Extract the [x, y] coordinate from the center of the cell holding the provided text.  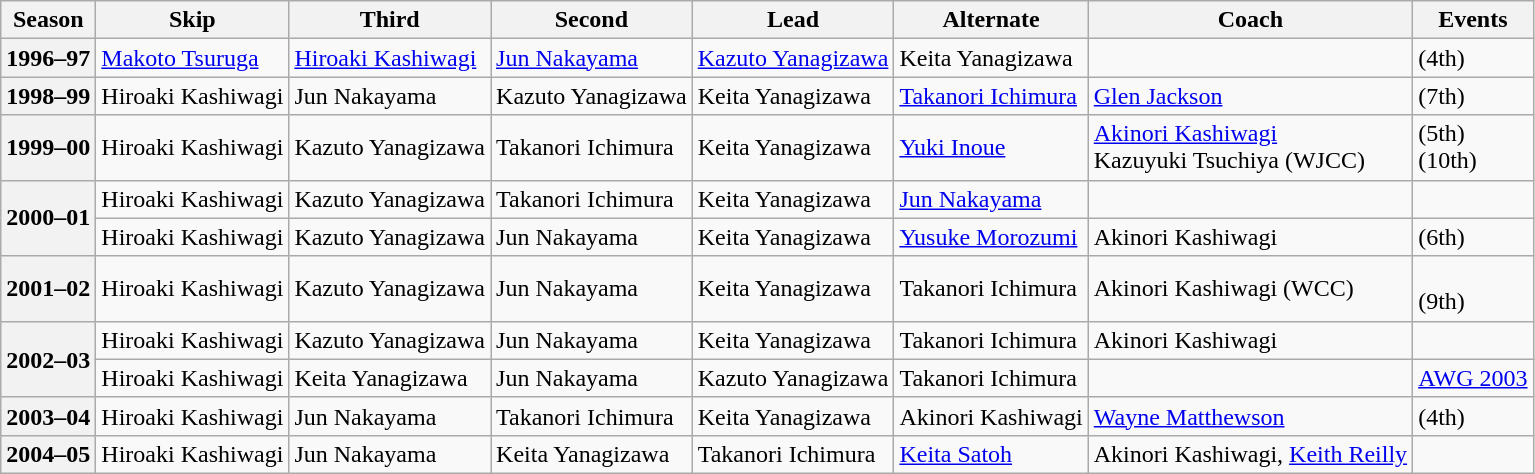
Events [1473, 20]
Wayne Matthewson [1250, 416]
(7th) [1473, 96]
2004–05 [48, 454]
(5th) (10th) [1473, 148]
2003–04 [48, 416]
(9th) [1473, 288]
2000–01 [48, 218]
Makoto Tsuruga [192, 58]
Third [390, 20]
2001–02 [48, 288]
Yuki Inoue [991, 148]
Second [592, 20]
Yusuke Morozumi [991, 237]
1998–99 [48, 96]
Skip [192, 20]
Season [48, 20]
Keita Satoh [991, 454]
Coach [1250, 20]
Akinori Kashiwagi, Keith Reilly [1250, 454]
1999–00 [48, 148]
Lead [793, 20]
AWG 2003 [1473, 378]
Alternate [991, 20]
Akinori Kashiwagi (WCC) [1250, 288]
2002–03 [48, 359]
(6th) [1473, 237]
Akinori KashiwagiKazuyuki Tsuchiya (WJCC) [1250, 148]
1996–97 [48, 58]
Glen Jackson [1250, 96]
